From the cell containing the given text, extract its center point as (X, Y) coordinate. 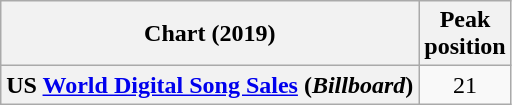
21 (465, 85)
US World Digital Song Sales (Billboard) (210, 85)
Peakposition (465, 34)
Chart (2019) (210, 34)
